Extract the (x, y) coordinate from the center of the cell holding the provided text.  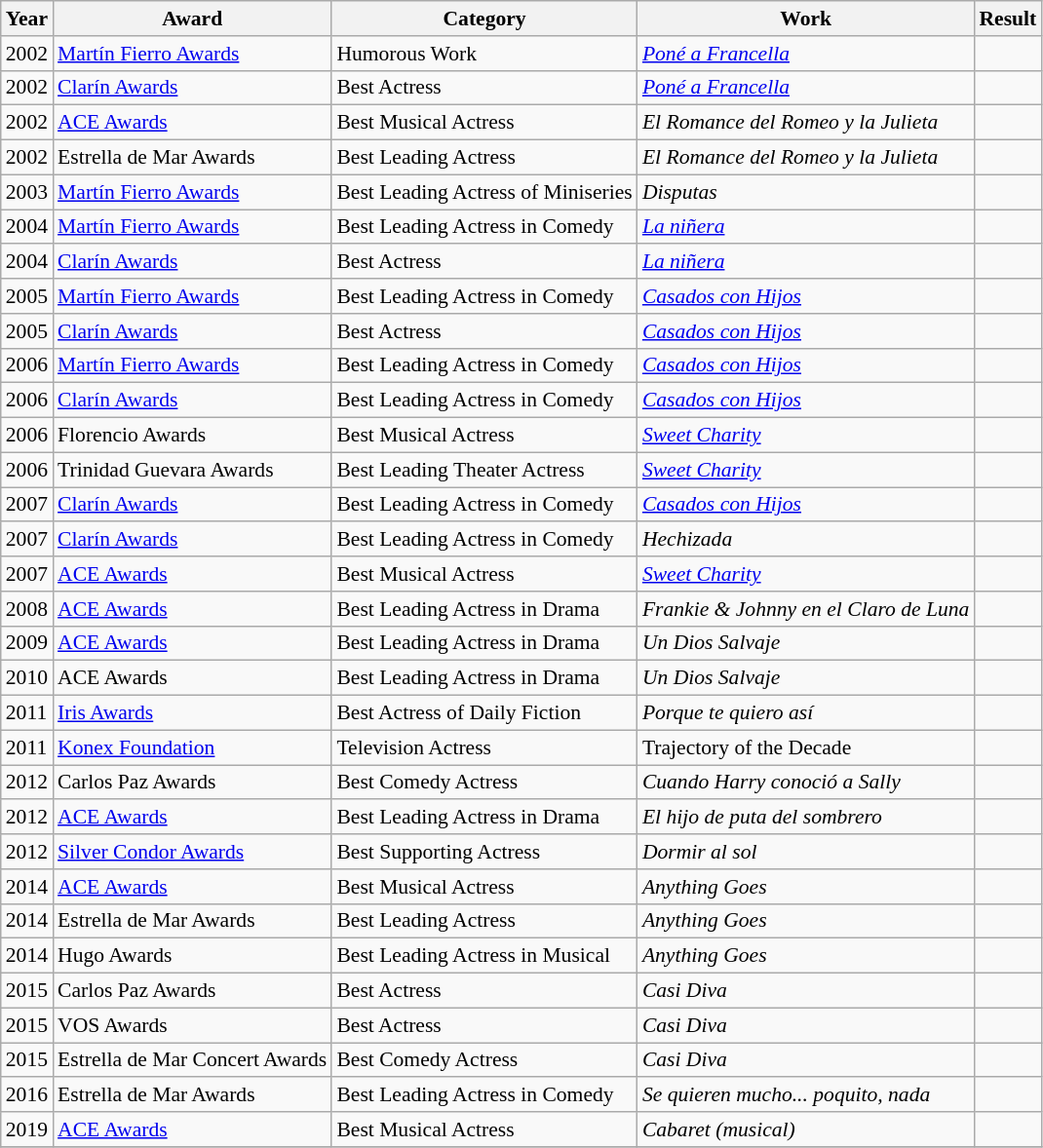
Work (806, 19)
Best Supporting Actress (483, 852)
Cuando Harry conoció a Sally (806, 783)
Result (1008, 19)
VOS Awards (192, 1025)
Estrella de Mar Concert Awards (192, 1060)
2016 (27, 1095)
Best Actress of Daily Fiction (483, 713)
2019 (27, 1129)
Award (192, 19)
El hijo de puta del sombrero (806, 818)
2003 (27, 192)
Year (27, 19)
Silver Condor Awards (192, 852)
Porque te quiero así (806, 713)
Hugo Awards (192, 956)
Category (483, 19)
Hechizada (806, 540)
Frankie & Johnny en el Claro de Luna (806, 609)
Best Leading Actress in Musical (483, 956)
Best Leading Theater Actress (483, 470)
2010 (27, 678)
Iris Awards (192, 713)
Dormir al sol (806, 852)
Trinidad Guevara Awards (192, 470)
Trajectory of the Decade (806, 747)
Florencio Awards (192, 436)
Best Leading Actress of Miniseries (483, 192)
Cabaret (musical) (806, 1129)
Humorous Work (483, 54)
2009 (27, 643)
Disputas (806, 192)
Se quieren mucho... poquito, nada (806, 1095)
Konex Foundation (192, 747)
2008 (27, 609)
Television Actress (483, 747)
